Return [x, y] of the center of cell containing provided text 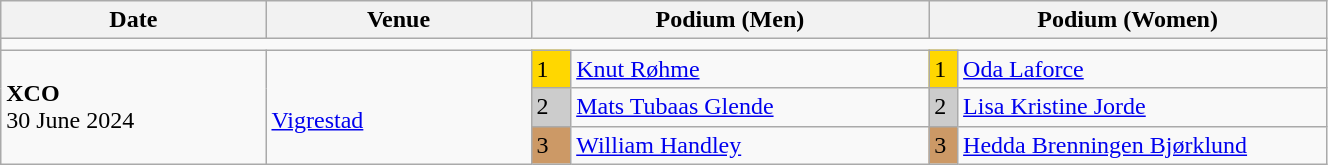
Hedda Brenningen Bjørklund [1142, 145]
XCO 30 June 2024 [134, 107]
Knut Røhme [750, 69]
Oda Laforce [1142, 69]
Vigrestad [398, 107]
Lisa Kristine Jorde [1142, 107]
Mats Tubaas Glende [750, 107]
Podium (Women) [1128, 20]
Date [134, 20]
Venue [398, 20]
William Handley [750, 145]
Podium (Men) [730, 20]
